Search for the cell housing the specified text and yield its [x, y] center coordinate. 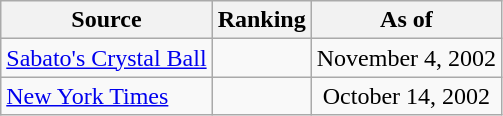
New York Times [106, 96]
Source [106, 20]
November 4, 2002 [406, 58]
October 14, 2002 [406, 96]
As of [406, 20]
Sabato's Crystal Ball [106, 58]
Ranking [262, 20]
